Scan for the cell matching the given text and deliver its (X, Y) coordinate at center. 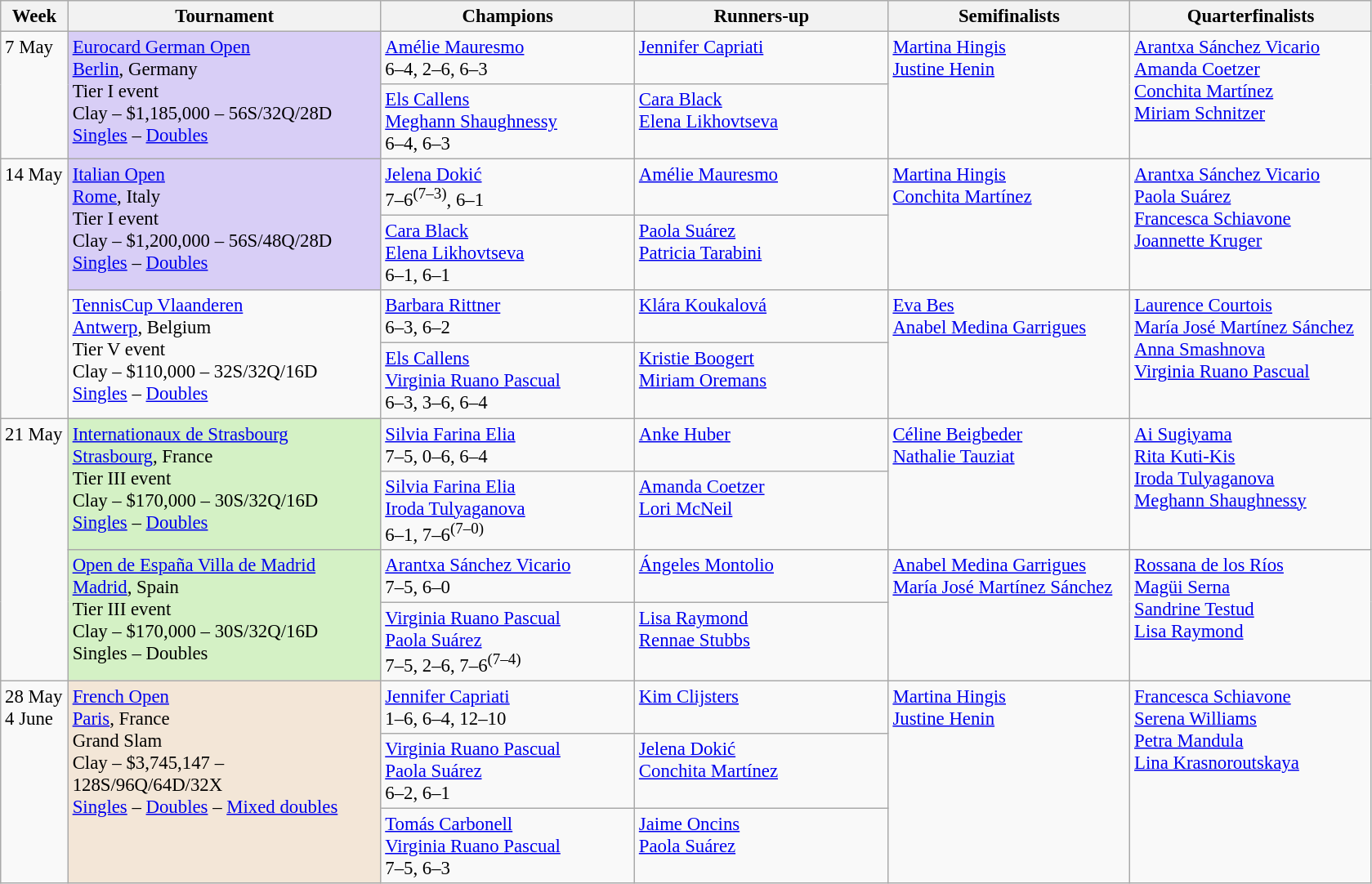
Anke Huber (762, 444)
Open de España Villa de Madrid Madrid, Spain Tier III event Clay – $170,000 – 30S/32Q/16DSingles – Doubles (224, 614)
Quarterfinalists (1251, 16)
Jelena Dokić Conchita Martínez (762, 771)
Céline Beigbeder Nathalie Tauziat (1009, 484)
Francesca Schiavone Serena Williams Petra Mandula Lina Krasnoroutskaya (1251, 782)
Jelena Dokić 7–6(7–3), 6–1 (508, 188)
Els Callens Virginia Ruano Pascual 6–3, 3–6, 6–4 (508, 381)
Rossana de los Ríos Magüi Serna Sandrine Testud Lisa Raymond (1251, 614)
Semifinalists (1009, 16)
Week (34, 16)
7 May (34, 96)
Runners-up (762, 16)
Jaime Oncins Paola Suárez (762, 846)
Silvia Farina Elia Iroda Tulyaganova 6–1, 7–6(7–0) (508, 510)
Virginia Ruano Pascual Paola Suárez 7–5, 2–6, 7–6(7–4) (508, 641)
Arantxa Sánchez Vicario 7–5, 6–0 (508, 575)
Arantxa Sánchez Vicario Amanda Coetzer Conchita Martínez Miriam Schnitzer (1251, 96)
Klára Koukalová (762, 317)
Barbara Rittner 6–3, 6–2 (508, 317)
21 May (34, 550)
TennisCup Vlaanderen Antwerp, Belgium Tier V event Clay – $110,000 – 32S/32Q/16DSingles – Doubles (224, 355)
Internationaux de Strasbourg Strasbourg, France Tier III event Clay – $170,000 – 30S/32Q/16DSingles – Doubles (224, 484)
Ai Sugiyama Rita Kuti-Kis Iroda Tulyaganova Meghann Shaughnessy (1251, 484)
Tomás Carbonell Virginia Ruano Pascual 7–5, 6–3 (508, 846)
Martina Hingis Conchita Martínez (1009, 225)
Amélie Mauresmo (762, 188)
14 May (34, 289)
Cara Black Elena Likhovtseva6–1, 6–1 (508, 253)
Virginia Ruano Pascual Paola Suárez 6–2, 6–1 (508, 771)
28 May4 June (34, 782)
Amanda Coetzer Lori McNeil (762, 510)
Paola Suárez Patricia Tarabini (762, 253)
Champions (508, 16)
Tournament (224, 16)
Jennifer Capriati (762, 59)
Arantxa Sánchez Vicario Paola Suárez Francesca Schiavone Joannette Kruger (1251, 225)
Anabel Medina Garrigues María José Martínez Sánchez (1009, 614)
Italian Open Rome, Italy Tier I event Clay – $1,200,000 – 56S/48Q/28DSingles – Doubles (224, 225)
Eva Bes Anabel Medina Garrigues (1009, 355)
Ángeles Montolio (762, 575)
Lisa Raymond Rennae Stubbs (762, 641)
Amélie Mauresmo 6–4, 2–6, 6–3 (508, 59)
Eurocard German Open Berlin, Germany Tier I event Clay – $1,185,000 – 56S/32Q/28DSingles – Doubles (224, 96)
Jennifer Capriati 1–6, 6–4, 12–10 (508, 708)
Kim Clijsters (762, 708)
Kristie Boogert Miriam Oremans (762, 381)
Laurence Courtois María José Martínez Sánchez Anna Smashnova Virginia Ruano Pascual (1251, 355)
Cara Black Elena Likhovtseva (762, 122)
French Open Paris, France Grand SlamClay – $3,745,147 – 128S/96Q/64D/32XSingles – Doubles – Mixed doubles (224, 782)
Els Callens Meghann Shaughnessy6–4, 6–3 (508, 122)
Silvia Farina Elia 7–5, 0–6, 6–4 (508, 444)
